Locate the cell with the specified text and output its [X, Y] center coordinate. 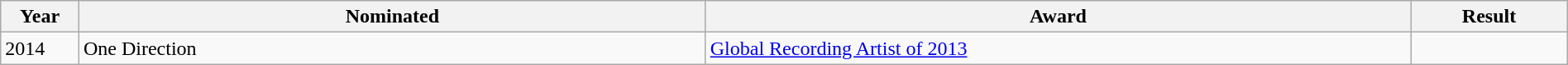
Nominated [392, 17]
Award [1059, 17]
Global Recording Artist of 2013 [1059, 48]
Year [40, 17]
2014 [40, 48]
Result [1489, 17]
One Direction [392, 48]
